Identify which cell holds the provided text, then report its (x, y) central coordinate. 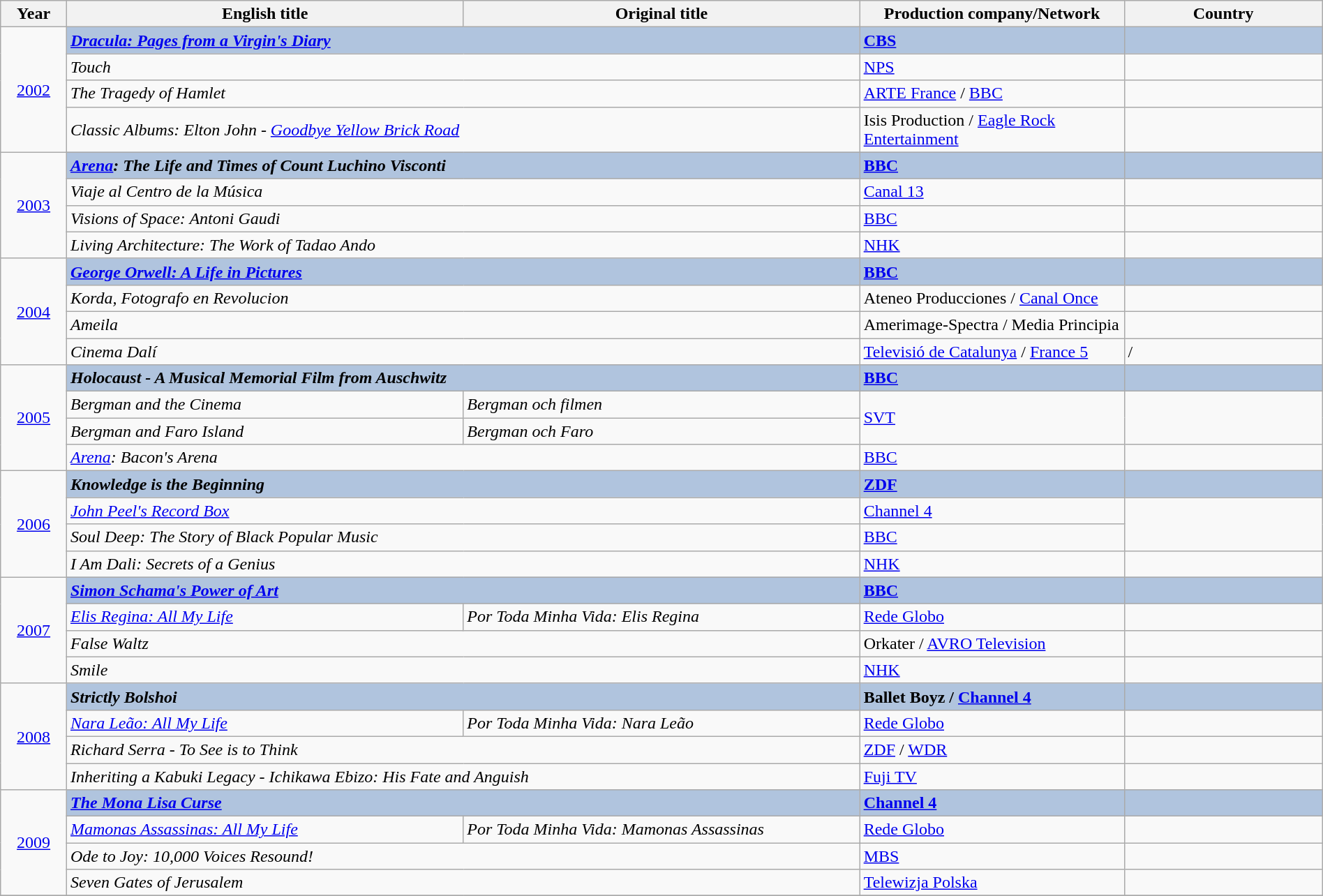
Smile (463, 670)
Simon Schama's Power of Art (463, 590)
ZDF / WDR (992, 749)
Mamonas Assassinas: All My Life (264, 830)
George Orwell: A Life in Pictures (463, 271)
2009 (33, 843)
False Waltz (463, 643)
Living Architecture: The Work of Tadao Ando (463, 245)
Richard Serra - To See is to Think (463, 749)
2008 (33, 736)
Elis Regina: All My Life (264, 617)
ZDF (992, 484)
Bergman and Faro Island (264, 431)
Bergman och Faro (661, 431)
Telewizja Polska (992, 883)
Country (1223, 14)
The Tragedy of Hamlet (463, 94)
2003 (33, 205)
Visions of Space: Antoni Gaudi (463, 218)
Soul Deep: The Story of Black Popular Music (463, 537)
Orkater / AVRO Television (992, 643)
2005 (33, 418)
Viaje al Centro de la Música (463, 192)
Bergman and the Cinema (264, 405)
2002 (33, 89)
2007 (33, 630)
Por Toda Minha Vida: Elis Regina (661, 617)
Ballet Boyz / Channel 4 (992, 696)
Year (33, 14)
Dracula: Pages from a Virgin's Diary (463, 40)
Inheriting a Kabuki Legacy - Ichikawa Ebizo: His Fate and Anguish (463, 777)
Nara Leão: All My Life (264, 723)
Fuji TV (992, 777)
Classic Albums: Elton John - Goodbye Yellow Brick Road (463, 130)
ARTE France / BBC (992, 94)
Seven Gates of Jerusalem (463, 883)
Canal 13 (992, 192)
Amerimage-Spectra / Media Principia (992, 324)
Production company/Network (992, 14)
NPS (992, 67)
Cinema Dalí (463, 351)
Televisió de Catalunya / France 5 (992, 351)
Ameila (463, 324)
I Am Dali: Secrets of a Genius (463, 564)
Por Toda Minha Vida: Nara Leão (661, 723)
Isis Production / Eagle Rock Entertainment (992, 130)
SVT (992, 418)
Holocaust - A Musical Memorial Film from Auschwitz (463, 378)
MBS (992, 856)
Arena: The Life and Times of Count Luchino Visconti (463, 165)
Strictly Bolshoi (463, 696)
Korda, Fotografo en Revolucion (463, 298)
Knowledge is the Beginning (463, 484)
John Peel's Record Box (463, 511)
2006 (33, 524)
2004 (33, 311)
/ (1223, 351)
The Mona Lisa Curse (463, 803)
Bergman och filmen (661, 405)
CBS (992, 40)
Ateneo Producciones / Canal Once (992, 298)
Ode to Joy: 10,000 Voices Resound! (463, 856)
Arena: Bacon's Arena (463, 458)
English title (264, 14)
Touch (463, 67)
Original title (661, 14)
Por Toda Minha Vida: Mamonas Assassinas (661, 830)
